Identify which cell holds the provided text, then report its (x, y) central coordinate. 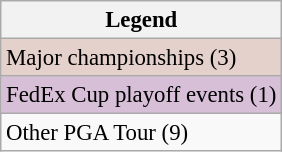
Other PGA Tour (9) (142, 133)
FedEx Cup playoff events (1) (142, 95)
Legend (142, 20)
Major championships (3) (142, 58)
